Find where the given text appears and provide that cell's center as (x, y) coordinate. 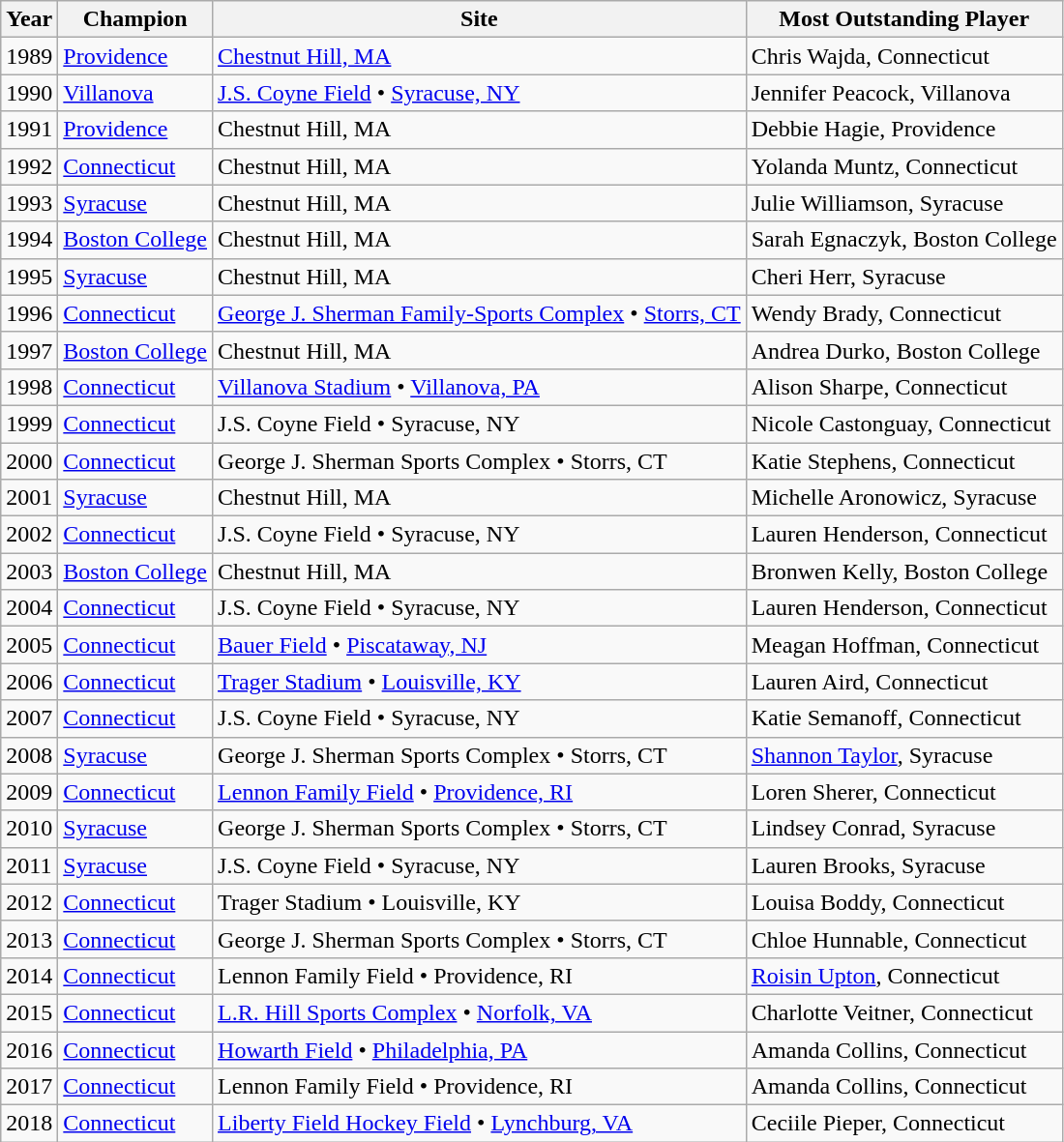
2006 (29, 682)
Champion (135, 19)
2000 (29, 461)
2009 (29, 792)
2003 (29, 571)
Bauer Field • Piscataway, NJ (480, 645)
2008 (29, 755)
2017 (29, 1087)
1993 (29, 203)
Nicole Castonguay, Connecticut (903, 424)
Chloe Hunnable, Connecticut (903, 939)
Sarah Egnaczyk, Boston College (903, 240)
Liberty Field Hockey Field • Lynchburg, VA (480, 1124)
1998 (29, 387)
2016 (29, 1049)
2002 (29, 535)
1990 (29, 93)
George J. Sherman Family-Sports Complex • Storrs, CT (480, 313)
Yolanda Muntz, Connecticut (903, 166)
2015 (29, 1012)
Meagan Hoffman, Connecticut (903, 645)
Chris Wajda, Connecticut (903, 56)
2011 (29, 865)
1992 (29, 166)
Site (480, 19)
1999 (29, 424)
Villanova (135, 93)
Alison Sharpe, Connecticut (903, 387)
2005 (29, 645)
Michelle Aronowicz, Syracuse (903, 498)
Lindsey Conrad, Syracuse (903, 829)
1997 (29, 350)
Wendy Brady, Connecticut (903, 313)
Katie Stephens, Connecticut (903, 461)
Roisin Upton, Connecticut (903, 976)
Lauren Aird, Connecticut (903, 682)
1989 (29, 56)
Jennifer Peacock, Villanova (903, 93)
Villanova Stadium • Villanova, PA (480, 387)
L.R. Hill Sports Complex • Norfolk, VA (480, 1012)
2014 (29, 976)
Katie Semanoff, Connecticut (903, 718)
2007 (29, 718)
1991 (29, 130)
1995 (29, 277)
2001 (29, 498)
Cheri Herr, Syracuse (903, 277)
Howarth Field • Philadelphia, PA (480, 1049)
Louisa Boddy, Connecticut (903, 902)
Year (29, 19)
Lauren Brooks, Syracuse (903, 865)
1994 (29, 240)
2012 (29, 902)
Debbie Hagie, Providence (903, 130)
2004 (29, 608)
Shannon Taylor, Syracuse (903, 755)
1996 (29, 313)
Andrea Durko, Boston College (903, 350)
Bronwen Kelly, Boston College (903, 571)
Loren Sherer, Connecticut (903, 792)
Charlotte Veitner, Connecticut (903, 1012)
Julie Williamson, Syracuse (903, 203)
Ceciile Pieper, Connecticut (903, 1124)
2010 (29, 829)
2013 (29, 939)
2018 (29, 1124)
Most Outstanding Player (903, 19)
